Output the [X, Y] coordinate of the center of the cell containing the given text.  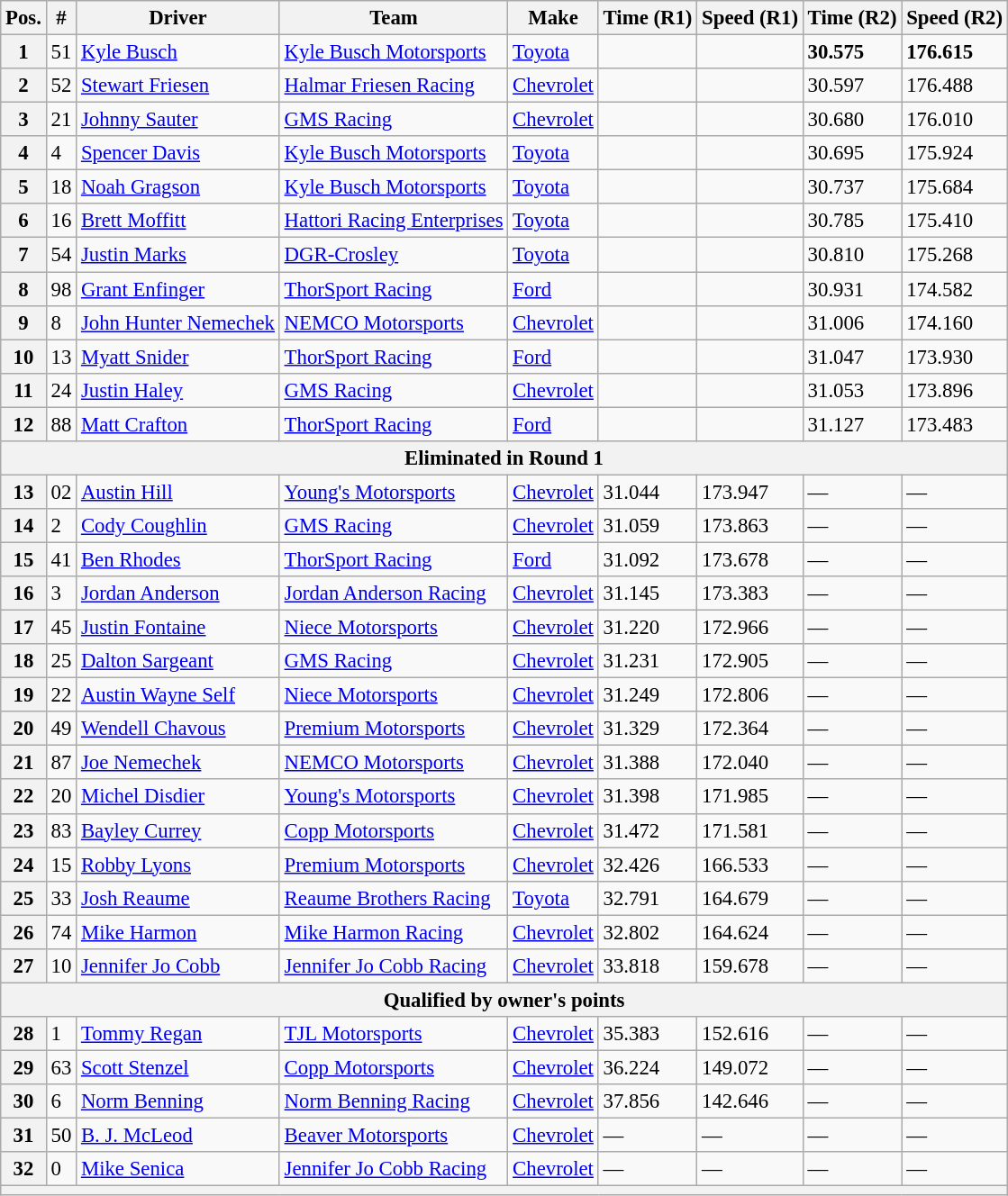
33 [61, 898]
172.806 [750, 695]
30.575 [852, 52]
Ben Rhodes [178, 559]
Tommy Regan [178, 1034]
54 [61, 255]
31.388 [648, 763]
Driver [178, 18]
Cody Coughlin [178, 526]
26 [23, 932]
33.818 [648, 966]
30.737 [852, 187]
Austin Wayne Self [178, 695]
Hattori Racing Enterprises [394, 221]
Kyle Busch [178, 52]
Beaver Motorsports [394, 1136]
175.684 [955, 187]
Noah Gragson [178, 187]
37.856 [648, 1101]
171.985 [750, 797]
45 [61, 628]
Qualified by owner's points [504, 1000]
14 [23, 526]
DGR-Crosley [394, 255]
32 [23, 1169]
Speed (R2) [955, 18]
175.410 [955, 221]
7 [23, 255]
32.791 [648, 898]
30.597 [852, 86]
31.047 [852, 357]
172.905 [750, 661]
Speed (R1) [750, 18]
31.006 [852, 322]
12 [23, 424]
52 [61, 86]
173.483 [955, 424]
23 [23, 830]
31.053 [852, 390]
Wendell Chavous [178, 729]
159.678 [750, 966]
31.472 [648, 830]
5 [23, 187]
Halmar Friesen Racing [394, 86]
164.624 [750, 932]
35.383 [648, 1034]
Dalton Sargeant [178, 661]
02 [61, 492]
74 [61, 932]
Bayley Currey [178, 830]
Mike Harmon [178, 932]
176.010 [955, 120]
87 [61, 763]
174.582 [955, 289]
173.383 [750, 593]
173.930 [955, 357]
31.249 [648, 695]
88 [61, 424]
31.398 [648, 797]
174.160 [955, 322]
Make [553, 18]
31.329 [648, 729]
Grant Enfinger [178, 289]
166.533 [750, 865]
50 [61, 1136]
11 [23, 390]
176.488 [955, 86]
175.268 [955, 255]
173.947 [750, 492]
164.679 [750, 898]
Josh Reaume [178, 898]
0 [61, 1169]
# [61, 18]
98 [61, 289]
TJL Motorsports [394, 1034]
31 [23, 1136]
Norm Benning Racing [394, 1101]
28 [23, 1034]
Johnny Sauter [178, 120]
63 [61, 1067]
171.581 [750, 830]
172.364 [750, 729]
142.646 [750, 1101]
31.059 [648, 526]
Time (R1) [648, 18]
30.810 [852, 255]
175.924 [955, 153]
Team [394, 18]
Eliminated in Round 1 [504, 458]
Brett Moffitt [178, 221]
30 [23, 1101]
41 [61, 559]
John Hunter Nemechek [178, 322]
19 [23, 695]
Austin Hill [178, 492]
32.426 [648, 865]
Myatt Snider [178, 357]
31.220 [648, 628]
32.802 [648, 932]
31.044 [648, 492]
31.145 [648, 593]
173.863 [750, 526]
Scott Stenzel [178, 1067]
Mike Senica [178, 1169]
Reaume Brothers Racing [394, 898]
49 [61, 729]
51 [61, 52]
Justin Haley [178, 390]
Mike Harmon Racing [394, 932]
Jennifer Jo Cobb [178, 966]
30.785 [852, 221]
Time (R2) [852, 18]
Justin Marks [178, 255]
B. J. McLeod [178, 1136]
173.678 [750, 559]
Pos. [23, 18]
172.966 [750, 628]
Norm Benning [178, 1101]
36.224 [648, 1067]
83 [61, 830]
Michel Disdier [178, 797]
Robby Lyons [178, 865]
Jordan Anderson Racing [394, 593]
31.127 [852, 424]
31.231 [648, 661]
173.896 [955, 390]
31.092 [648, 559]
17 [23, 628]
149.072 [750, 1067]
9 [23, 322]
30.931 [852, 289]
30.680 [852, 120]
Matt Crafton [178, 424]
Stewart Friesen [178, 86]
Justin Fontaine [178, 628]
172.040 [750, 763]
Jordan Anderson [178, 593]
30.695 [852, 153]
27 [23, 966]
152.616 [750, 1034]
29 [23, 1067]
176.615 [955, 52]
Spencer Davis [178, 153]
Joe Nemechek [178, 763]
